Extract the [X, Y] coordinate from the center of the cell holding the provided text.  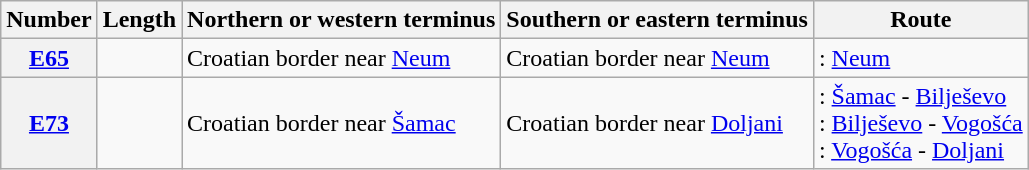
Route [920, 20]
Northern or western terminus [342, 20]
Croatian border near Doljani [658, 123]
Croatian border near Šamac [342, 123]
Southern or eastern terminus [658, 20]
Number [49, 20]
: Šamac - Bilješevo: Bilješevo - Vogošća: Vogošća - Doljani [920, 123]
E73 [49, 123]
Length [139, 20]
E65 [49, 58]
: Neum [920, 58]
